Output the [x, y] coordinate of the center of the cell containing the given text.  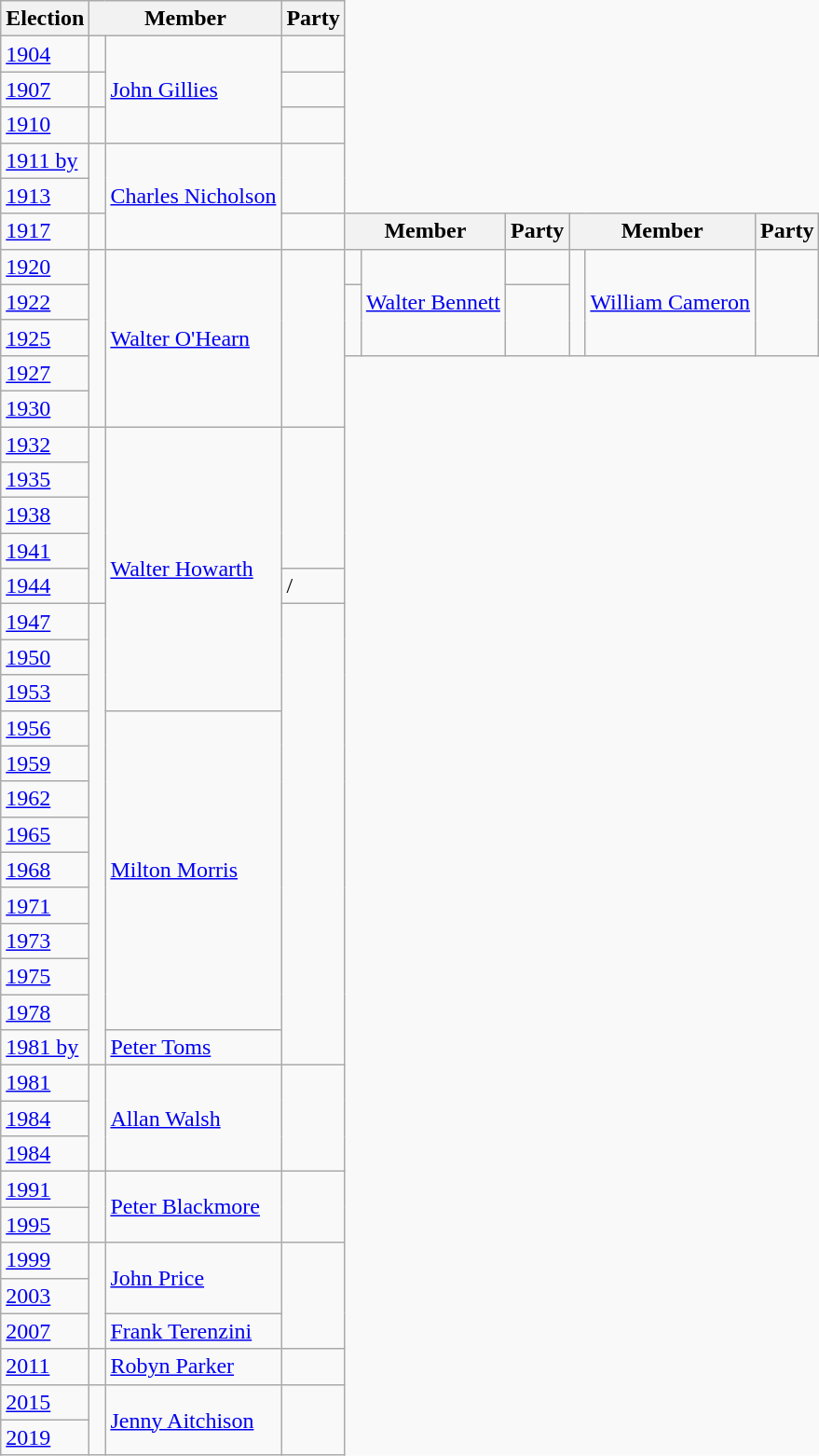
1947 [45, 622]
1991 [45, 1189]
1962 [45, 799]
1910 [45, 125]
2011 [45, 1367]
1935 [45, 480]
1907 [45, 89]
2003 [45, 1296]
1911 by [45, 160]
1925 [45, 337]
Peter Blackmore [194, 1207]
1975 [45, 976]
1913 [45, 196]
1904 [45, 54]
1941 [45, 551]
Allan Walsh [194, 1119]
1930 [45, 408]
William Cameron [671, 302]
Milton Morris [194, 871]
Walter O'Hearn [194, 337]
Frank Terenzini [194, 1331]
John Gillies [194, 89]
1920 [45, 267]
2007 [45, 1331]
1932 [45, 445]
1971 [45, 905]
Walter Bennett [432, 302]
/ [313, 586]
1995 [45, 1225]
1956 [45, 728]
1917 [45, 231]
John Price [194, 1278]
2015 [45, 1402]
1950 [45, 657]
1981 by [45, 1048]
Election [45, 19]
1968 [45, 870]
1999 [45, 1260]
1981 [45, 1083]
Charles Nicholson [194, 196]
1959 [45, 763]
1965 [45, 834]
2019 [45, 1437]
1938 [45, 515]
1953 [45, 693]
Peter Toms [194, 1048]
1922 [45, 302]
Robyn Parker [194, 1367]
1973 [45, 941]
1927 [45, 373]
1978 [45, 1011]
1944 [45, 586]
Jenny Aitchison [194, 1420]
Walter Howarth [194, 569]
